Output the (X, Y) coordinate of the center of the cell containing the given text.  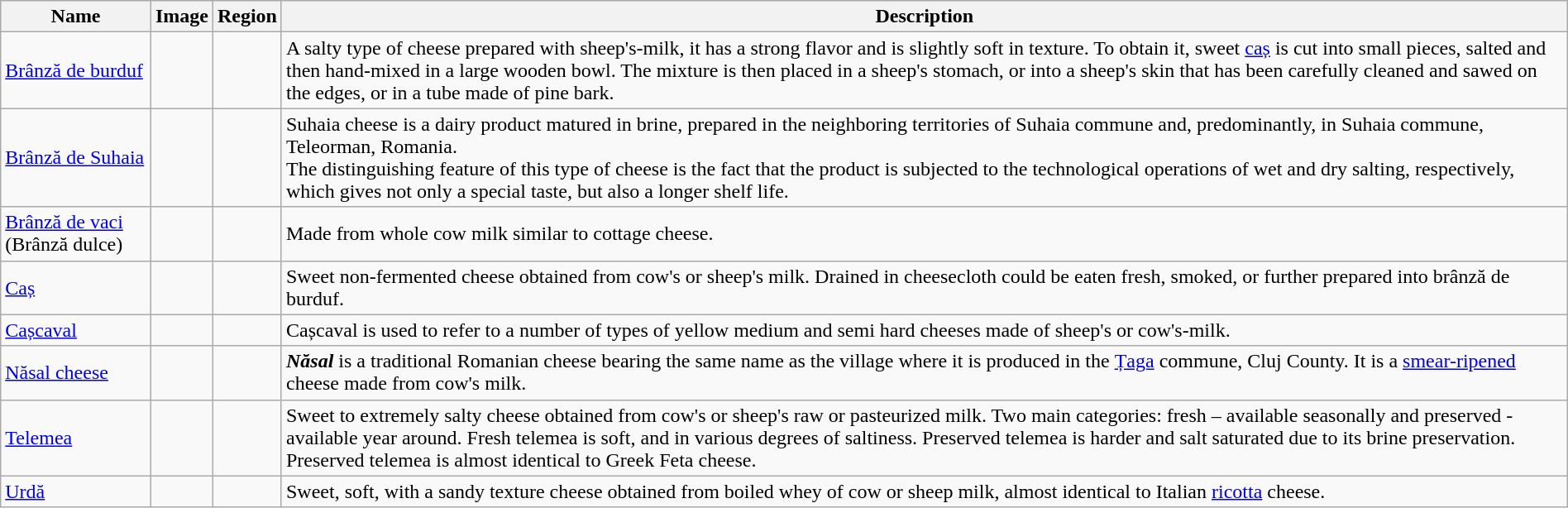
Cașcaval is used to refer to a number of types of yellow medium and semi hard cheeses made of sheep's or cow's-milk. (925, 330)
Made from whole cow milk similar to cottage cheese. (925, 233)
Brânză de vaci (Brânză dulce) (76, 233)
Sweet, soft, with a sandy texture cheese obtained from boiled whey of cow or sheep milk, almost identical to Italian ricotta cheese. (925, 491)
Telemea (76, 438)
Brânză de Suhaia (76, 157)
Cașcaval (76, 330)
Năsal cheese (76, 372)
Image (182, 17)
Name (76, 17)
Brânză de burduf (76, 70)
Caș (76, 288)
Urdă (76, 491)
Description (925, 17)
Region (246, 17)
